Capture the cell that displays the provided text and extract its [x, y] central coordinate. 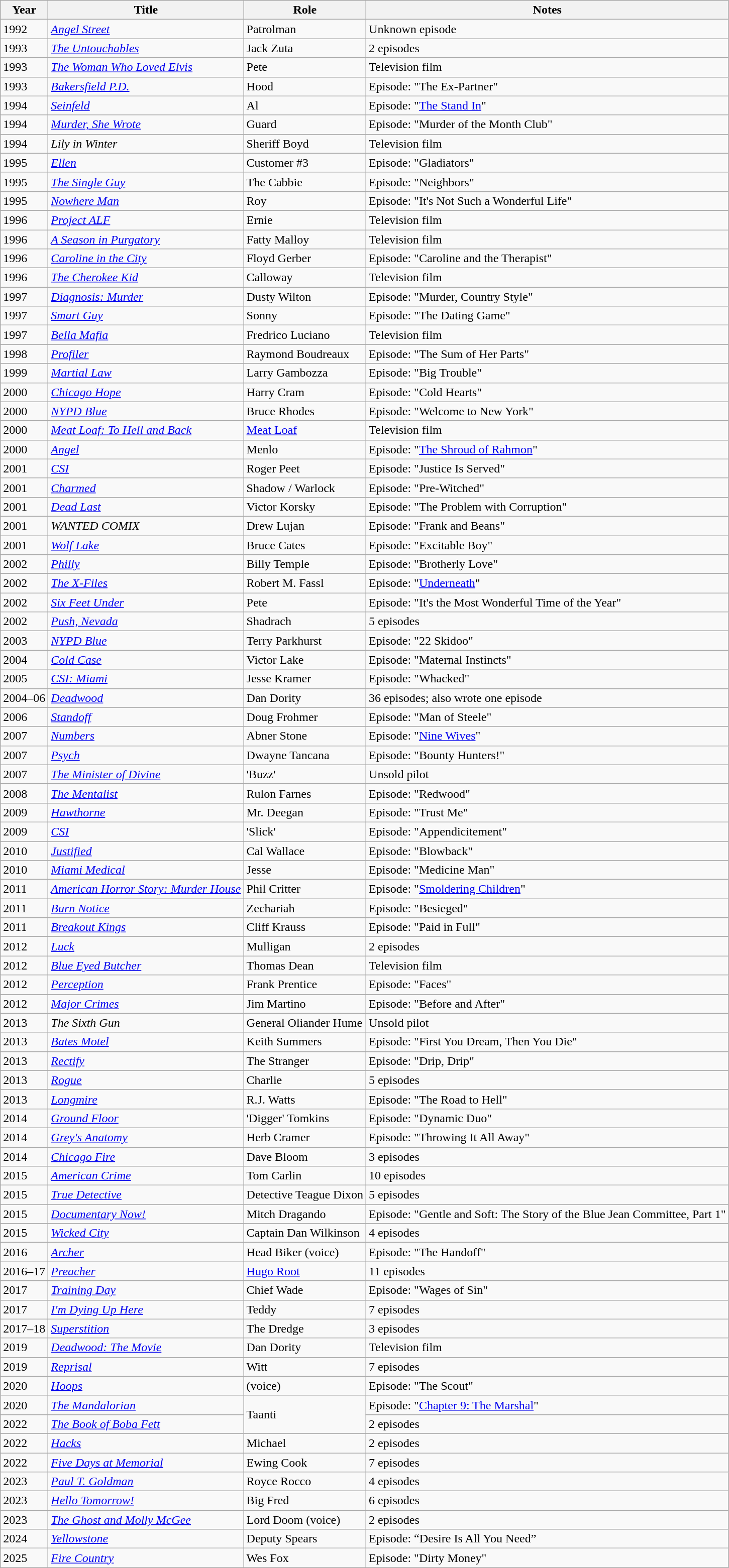
2016–17 [24, 1271]
Episode: "Dirty Money" [548, 1558]
General Oliander Hume [305, 1023]
Diagnosis: Murder [146, 297]
Tom Carlin [305, 1176]
Episode: "Gladiators" [548, 163]
The Sixth Gun [146, 1023]
Sonny [305, 316]
Episode: "The Sum of Her Parts" [548, 354]
Murder, She Wrote [146, 125]
The Single Guy [146, 182]
Episode: "The Road to Hell" [548, 1099]
Hugo Root [305, 1271]
Role [305, 10]
Frank Prentice [305, 985]
1998 [24, 354]
Push, Nevada [146, 622]
Roy [305, 201]
The Untouchables [146, 48]
Chicago Hope [146, 392]
CSI: Miami [146, 679]
Wes Fox [305, 1558]
Terry Parkhurst [305, 641]
Episode: "The Handoff" [548, 1252]
Taanti [305, 1414]
Episode: “Desire Is All You Need” [548, 1539]
Hacks [146, 1443]
Grey's Anatomy [146, 1137]
Episode: "Brotherly Love" [548, 564]
Billy Temple [305, 564]
Deputy Spears [305, 1539]
Episode: "Whacked" [548, 679]
Lord Doom (voice) [305, 1520]
Nowhere Man [146, 201]
Rulon Farnes [305, 793]
Ewing Cook [305, 1463]
Training Day [146, 1290]
Charmed [146, 488]
A Season in Purgatory [146, 239]
Guard [305, 125]
American Horror Story: Murder House [146, 889]
Episode: "Medicine Man" [548, 870]
10 episodes [548, 1176]
(voice) [305, 1386]
Episode: "Drip, Drip" [548, 1061]
Herb Cramer [305, 1137]
'Slick' [305, 831]
Six Feet Under [146, 602]
Jack Zuta [305, 48]
Perception [146, 985]
2003 [24, 641]
Zechariah [305, 908]
Fire Country [146, 1558]
Episode: "Gentle and Soft: The Story of the Blue Jean Committee, Part 1" [548, 1214]
Dead Last [146, 507]
Big Fred [305, 1501]
Cliff Krauss [305, 927]
36 episodes; also wrote one episode [548, 698]
Documentary Now! [146, 1214]
Episode: "Blowback" [548, 851]
Floyd Gerber [305, 259]
Episode: "Wages of Sin" [548, 1290]
Angel [146, 449]
Episode: "Cold Hearts" [548, 392]
Unknown episode [548, 29]
The Minister of Divine [146, 774]
Dusty Wilton [305, 297]
1992 [24, 29]
2004 [24, 660]
Victor Lake [305, 660]
Luck [146, 946]
Episode: "Trust Me" [548, 812]
Deadwood [146, 698]
'Buzz' [305, 774]
Episode: "First You Dream, Then You Die" [548, 1042]
Teddy [305, 1309]
Customer #3 [305, 163]
Hoops [146, 1386]
Captain Dan Wilkinson [305, 1233]
Episode: "22 Skidoo" [548, 641]
1999 [24, 373]
Episode: "Nine Wives" [548, 736]
Hood [305, 86]
Hawthorne [146, 812]
Episode: "The Problem with Corruption" [548, 507]
Bella Mafia [146, 335]
Chicago Fire [146, 1156]
2024 [24, 1539]
Episode: "Bounty Hunters!" [548, 755]
Episode: "It's Not Such a Wonderful Life" [548, 201]
Bates Motel [146, 1042]
2004–06 [24, 698]
Angel Street [146, 29]
Keith Summers [305, 1042]
Hello Tomorrow! [146, 1501]
Title [146, 10]
Larry Gambozza [305, 373]
Thomas Dean [305, 966]
Jim Martino [305, 1004]
Episode: "Man of Steele" [548, 717]
Seinfeld [146, 105]
Jesse [305, 870]
Numbers [146, 736]
Five Days at Memorial [146, 1463]
Episode: "Throwing It All Away" [548, 1137]
Episode: "Faces" [548, 985]
Wicked City [146, 1233]
Miami Medical [146, 870]
Royce Rocco [305, 1482]
Notes [548, 10]
The Mandalorian [146, 1405]
The Woman Who Loved Elvis [146, 67]
Harry Cram [305, 392]
Fredrico Luciano [305, 335]
Episode: "Neighbors" [548, 182]
Ground Floor [146, 1118]
The Mentalist [146, 793]
Raymond Boudreaux [305, 354]
Bakersfield P.D. [146, 86]
I'm Dying Up Here [146, 1309]
Jesse Kramer [305, 679]
Meat Loaf [305, 430]
Michael [305, 1443]
'Digger' Tomkins [305, 1118]
Episode: "Frank and Beans" [548, 526]
2005 [24, 679]
Episode: "Pre-Witched" [548, 488]
Bruce Cates [305, 545]
Rectify [146, 1061]
Episode: "Besieged" [548, 908]
Rogue [146, 1080]
The Ghost and Molly McGee [146, 1520]
Episode: "Big Trouble" [548, 373]
Episode: "Caroline and the Therapist" [548, 259]
Al [305, 105]
Victor Korsky [305, 507]
Smart Guy [146, 316]
Episode: "Justice Is Served" [548, 468]
6 episodes [548, 1501]
Detective Teague Dixon [305, 1195]
Standoff [146, 717]
The Cabbie [305, 182]
Year [24, 10]
Paul T. Goldman [146, 1482]
Fatty Malloy [305, 239]
Psych [146, 755]
Superstition [146, 1329]
Chief Wade [305, 1290]
Episode: "Maternal Instincts" [548, 660]
Menlo [305, 449]
Shadow / Warlock [305, 488]
The X-Files [146, 583]
Ellen [146, 163]
Episode: "Paid in Full" [548, 927]
Episode: "The Stand In" [548, 105]
Reprisal [146, 1367]
Charlie [305, 1080]
Ernie [305, 220]
Preacher [146, 1271]
Dave Bloom [305, 1156]
Bruce Rhodes [305, 411]
Longmire [146, 1099]
Episode: "Chapter 9: The Marshal" [548, 1405]
The Book of Boba Fett [146, 1424]
11 episodes [548, 1271]
Episode: "Murder of the Month Club" [548, 125]
Caroline in the City [146, 259]
Episode: "Redwood" [548, 793]
Dwayne Tancana [305, 755]
Episode: "Smoldering Children" [548, 889]
Martial Law [146, 373]
Episode: "It's the Most Wonderful Time of the Year" [548, 602]
Patrolman [305, 29]
Episode: "Underneath" [548, 583]
Episode: "The Shroud of Rahmon" [548, 449]
Mulligan [305, 946]
Abner Stone [305, 736]
Sheriff Boyd [305, 144]
Wolf Lake [146, 545]
Witt [305, 1367]
Breakout Kings [146, 927]
Yellowstone [146, 1539]
Philly [146, 564]
Episode: "Murder, Country Style" [548, 297]
Project ALF [146, 220]
Lily in Winter [146, 144]
Cold Case [146, 660]
Cal Wallace [305, 851]
Episode: "Excitable Boy" [548, 545]
American Crime [146, 1176]
The Dredge [305, 1329]
Burn Notice [146, 908]
Mitch Dragando [305, 1214]
WANTED COMIX [146, 526]
Meat Loaf: To Hell and Back [146, 430]
2016 [24, 1252]
Episode: "The Scout" [548, 1386]
Justified [146, 851]
Roger Peet [305, 468]
Shadrach [305, 622]
Episode: "Appendicitement" [548, 831]
Episode: "Before and After" [548, 1004]
Profiler [146, 354]
Archer [146, 1252]
2008 [24, 793]
2017–18 [24, 1329]
2025 [24, 1558]
R.J. Watts [305, 1099]
Phil Critter [305, 889]
Blue Eyed Butcher [146, 966]
The Cherokee Kid [146, 278]
Deadwood: The Movie [146, 1348]
Doug Frohmer [305, 717]
True Detective [146, 1195]
Head Biker (voice) [305, 1252]
Episode: "The Ex-Partner" [548, 86]
Drew Lujan [305, 526]
Major Crimes [146, 1004]
Episode: "Dynamic Duo" [548, 1118]
Episode: "The Dating Game" [548, 316]
2006 [24, 717]
The Stranger [305, 1061]
Episode: "Welcome to New York" [548, 411]
Calloway [305, 278]
Mr. Deegan [305, 812]
Robert M. Fassl [305, 583]
